Capture the cell that displays the provided text and extract its [X, Y] central coordinate. 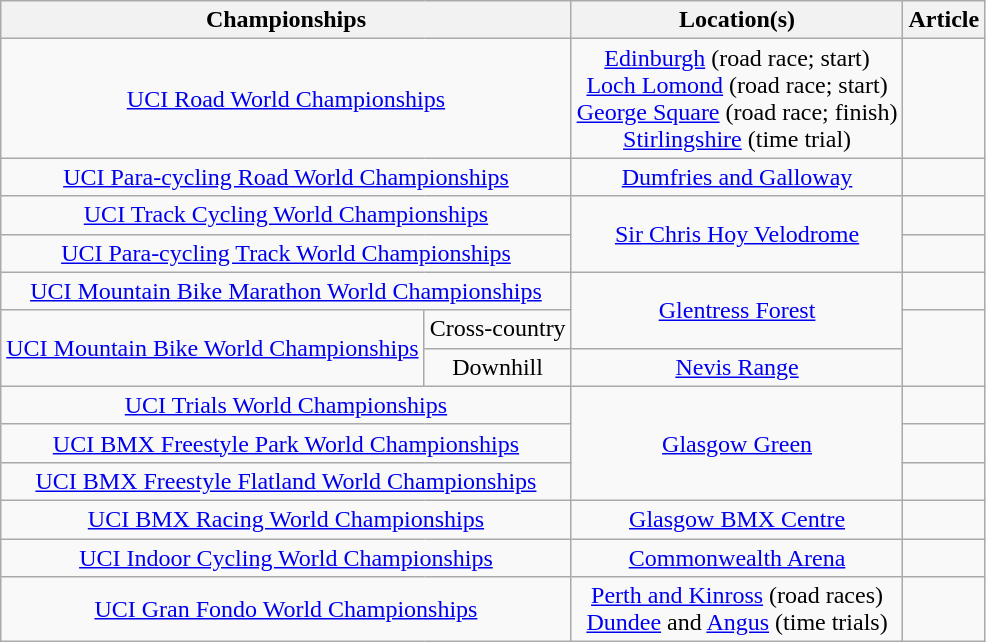
Dumfries and Galloway [737, 177]
UCI Para-cycling Road World Championships [286, 177]
Championships [286, 20]
UCI BMX Freestyle Flatland World Championships [286, 481]
Location(s) [737, 20]
Perth and Kinross (road races)Dundee and Angus (time trials) [737, 610]
Nevis Range [737, 367]
UCI Mountain Bike World Championships [212, 348]
Edinburgh (road race; start)Loch Lomond (road race; start)George Square (road race; finish)Stirlingshire (time trial) [737, 98]
Commonwealth Arena [737, 557]
UCI Road World Championships [286, 98]
UCI Para-cycling Track World Championships [286, 253]
Cross-country [498, 329]
UCI Indoor Cycling World Championships [286, 557]
Article [944, 20]
UCI Mountain Bike Marathon World Championships [286, 291]
UCI BMX Racing World Championships [286, 519]
UCI Track Cycling World Championships [286, 215]
UCI Gran Fondo World Championships [286, 610]
Sir Chris Hoy Velodrome [737, 234]
UCI Trials World Championships [286, 405]
Glentress Forest [737, 310]
Downhill [498, 367]
Glasgow BMX Centre [737, 519]
UCI BMX Freestyle Park World Championships [286, 443]
Glasgow Green [737, 443]
